Determine the [x, y] coordinate at the center of the cell enclosing the given text.  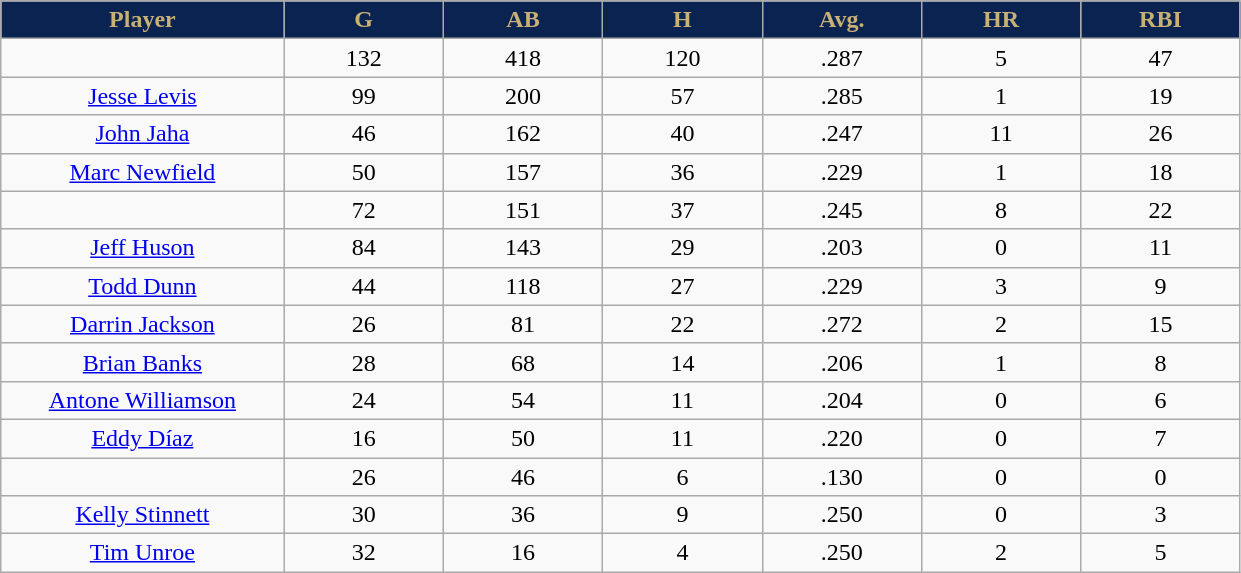
Marc Newfield [142, 172]
RBI [1160, 20]
John Jaha [142, 134]
118 [522, 286]
.206 [842, 362]
.285 [842, 96]
47 [1160, 58]
27 [682, 286]
G [364, 20]
72 [364, 210]
AB [522, 20]
162 [522, 134]
.272 [842, 324]
14 [682, 362]
Tim Unroe [142, 553]
.220 [842, 438]
44 [364, 286]
.204 [842, 400]
Antone Williamson [142, 400]
84 [364, 248]
.287 [842, 58]
Avg. [842, 20]
19 [1160, 96]
157 [522, 172]
99 [364, 96]
Jesse Levis [142, 96]
81 [522, 324]
37 [682, 210]
418 [522, 58]
132 [364, 58]
HR [1000, 20]
120 [682, 58]
Player [142, 20]
68 [522, 362]
28 [364, 362]
18 [1160, 172]
40 [682, 134]
Todd Dunn [142, 286]
29 [682, 248]
.245 [842, 210]
24 [364, 400]
200 [522, 96]
143 [522, 248]
15 [1160, 324]
Eddy Díaz [142, 438]
Brian Banks [142, 362]
Jeff Huson [142, 248]
7 [1160, 438]
H [682, 20]
Darrin Jackson [142, 324]
4 [682, 553]
57 [682, 96]
.130 [842, 477]
.203 [842, 248]
30 [364, 515]
151 [522, 210]
32 [364, 553]
Kelly Stinnett [142, 515]
.247 [842, 134]
54 [522, 400]
